Extract the [X, Y] coordinate from the center of the cell holding the provided text.  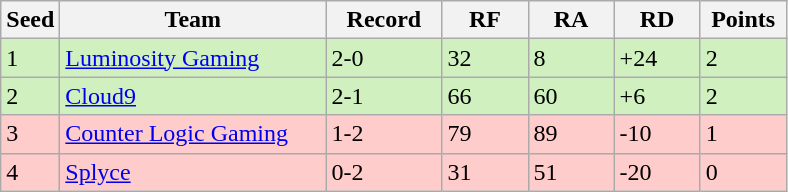
60 [571, 96]
31 [485, 172]
2-0 [384, 58]
2-1 [384, 96]
51 [571, 172]
RF [485, 20]
RD [657, 20]
Team [193, 20]
32 [485, 58]
RA [571, 20]
-20 [657, 172]
66 [485, 96]
Record [384, 20]
Splyce [193, 172]
Luminosity Gaming [193, 58]
-10 [657, 134]
1-2 [384, 134]
Seed [30, 20]
4 [30, 172]
Cloud9 [193, 96]
3 [30, 134]
+6 [657, 96]
Counter Logic Gaming [193, 134]
79 [485, 134]
8 [571, 58]
Points [743, 20]
0-2 [384, 172]
+24 [657, 58]
0 [743, 172]
89 [571, 134]
